Detect which cell encompasses the target text, then output its (X, Y) center coordinate. 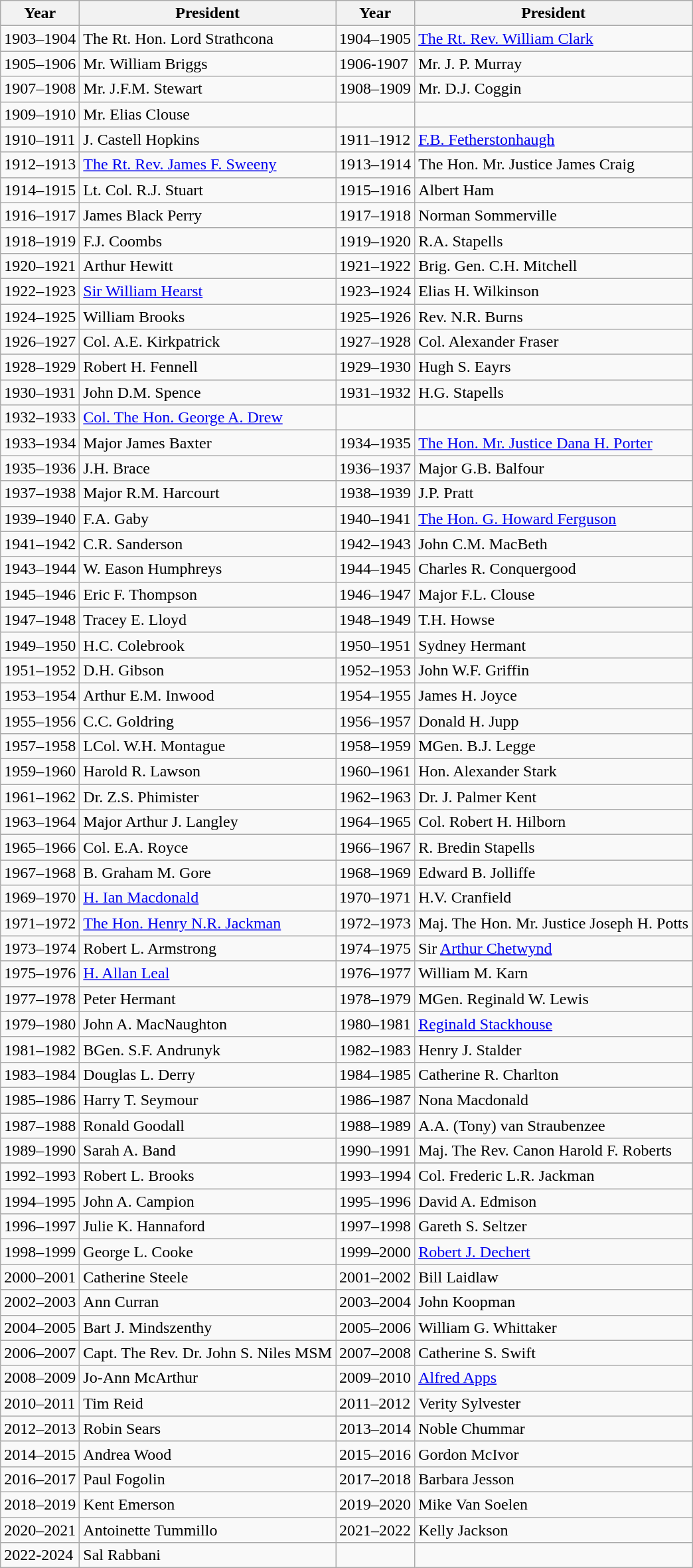
2022-2024 (40, 1555)
1995–1996 (376, 1201)
1904–1905 (376, 39)
W. Eason Humphreys (208, 569)
1990–1991 (376, 1151)
1957–1958 (40, 746)
R. Bredin Stapells (554, 847)
1940–1941 (376, 519)
1918–1919 (40, 240)
1907–1908 (40, 89)
Major F.L. Clouse (554, 594)
1984–1985 (376, 1075)
1956–1957 (376, 721)
1928–1929 (40, 367)
1934–1935 (376, 443)
1983–1984 (40, 1075)
Maj. The Hon. Mr. Justice Joseph H. Potts (554, 923)
Nona Macdonald (554, 1100)
1943–1944 (40, 569)
The Hon. Henry N.R. Jackman (208, 923)
1989–1990 (40, 1151)
2012–2013 (40, 1429)
1936–1937 (376, 468)
The Hon. G. Howard Ferguson (554, 519)
George L. Cooke (208, 1252)
John W.F. Griffin (554, 670)
Lt. Col. R.J. Stuart (208, 190)
1951–1952 (40, 670)
John A. Campion (208, 1201)
Julie K. Hannaford (208, 1227)
1993–1994 (376, 1176)
The Hon. Mr. Justice James Craig (554, 165)
Mr. D.J. Coggin (554, 89)
1975–1976 (40, 974)
2016–2017 (40, 1479)
The Rt. Hon. Lord Strathcona (208, 39)
1968–1969 (376, 873)
Dr. J. Palmer Kent (554, 797)
Harry T. Seymour (208, 1100)
1971–1972 (40, 923)
2020–2021 (40, 1529)
1942–1943 (376, 544)
David A. Edmison (554, 1201)
Bart J. Mindszenthy (208, 1328)
1941–1942 (40, 544)
2003–2004 (376, 1302)
John A. MacNaughton (208, 1024)
1972–1973 (376, 923)
C.C. Goldring (208, 721)
Mr. J. P. Murray (554, 64)
Capt. The Rev. Dr. John S. Niles MSM (208, 1353)
Sir Arthur Chetwynd (554, 948)
Robert J. Dechert (554, 1252)
1965–1966 (40, 847)
1979–1980 (40, 1024)
1905–1906 (40, 64)
1992–1993 (40, 1176)
1958–1959 (376, 746)
H.G. Stapells (554, 392)
Alfred Apps (554, 1378)
1933–1934 (40, 443)
1917–1918 (376, 215)
1969–1970 (40, 898)
A.A. (Tony) van Straubenzee (554, 1126)
Arthur Hewitt (208, 266)
Eric F. Thompson (208, 594)
2021–2022 (376, 1529)
Mr. J.F.M. Stewart (208, 89)
Sal Rabbani (208, 1555)
1923–1924 (376, 291)
Sir William Hearst (208, 291)
Douglas L. Derry (208, 1075)
1987–1988 (40, 1126)
1959–1960 (40, 772)
William M. Karn (554, 974)
Ann Curran (208, 1302)
Gordon McIvor (554, 1454)
1944–1945 (376, 569)
2000–2001 (40, 1277)
J.H. Brace (208, 468)
Mr. William Briggs (208, 64)
Col. A.E. Kirkpatrick (208, 342)
The Hon. Mr. Justice Dana H. Porter (554, 443)
2013–2014 (376, 1429)
2018–2019 (40, 1504)
2005–2006 (376, 1328)
H. Ian Macdonald (208, 898)
1931–1932 (376, 392)
1910–1911 (40, 139)
Sarah A. Band (208, 1151)
1916–1917 (40, 215)
1961–1962 (40, 797)
1939–1940 (40, 519)
Hugh S. Eayrs (554, 367)
1903–1904 (40, 39)
1914–1915 (40, 190)
Catherine S. Swift (554, 1353)
H. Allan Leal (208, 974)
Kent Emerson (208, 1504)
The Rt. Rev. William Clark (554, 39)
2015–2016 (376, 1454)
Peter Hermant (208, 999)
2019–2020 (376, 1504)
Robert H. Fennell (208, 367)
James H. Joyce (554, 695)
Mike Van Soelen (554, 1504)
Col. Frederic L.R. Jackman (554, 1176)
Tracey E. Lloyd (208, 620)
MGen. Reginald W. Lewis (554, 999)
Major R.M. Harcourt (208, 493)
Jo-Ann McArthur (208, 1378)
1938–1939 (376, 493)
1909–1910 (40, 114)
1930–1931 (40, 392)
1999–2000 (376, 1252)
1906-1907 (376, 64)
Maj. The Rev. Canon Harold F. Roberts (554, 1151)
1924–1925 (40, 317)
Robert L. Armstrong (208, 948)
Major Arthur J. Langley (208, 822)
2001–2002 (376, 1277)
1947–1948 (40, 620)
1986–1987 (376, 1100)
Brig. Gen. C.H. Mitchell (554, 266)
1994–1995 (40, 1201)
Harold R. Lawson (208, 772)
Donald H. Jupp (554, 721)
1976–1977 (376, 974)
The Rt. Rev. James F. Sweeny (208, 165)
J.P. Pratt (554, 493)
Barbara Jesson (554, 1479)
MGen. B.J. Legge (554, 746)
F.B. Fetherstonhaugh (554, 139)
1981–1982 (40, 1049)
1946–1947 (376, 594)
2014–2015 (40, 1454)
Hon. Alexander Stark (554, 772)
Robin Sears (208, 1429)
Dr. Z.S. Phimister (208, 797)
Catherine R. Charlton (554, 1075)
1949–1950 (40, 645)
Andrea Wood (208, 1454)
R.A. Stapells (554, 240)
1912–1913 (40, 165)
1932–1933 (40, 418)
1908–1909 (376, 89)
2004–2005 (40, 1328)
D.H. Gibson (208, 670)
1954–1955 (376, 695)
1970–1971 (376, 898)
1929–1930 (376, 367)
2017–2018 (376, 1479)
Major James Baxter (208, 443)
Charles R. Conquergood (554, 569)
John C.M. MacBeth (554, 544)
William G. Whittaker (554, 1328)
2008–2009 (40, 1378)
1937–1938 (40, 493)
Col. E.A. Royce (208, 847)
Col. Robert H. Hilborn (554, 822)
1911–1912 (376, 139)
C.R. Sanderson (208, 544)
1922–1923 (40, 291)
1952–1953 (376, 670)
1980–1981 (376, 1024)
1920–1921 (40, 266)
Gareth S. Seltzer (554, 1227)
1978–1979 (376, 999)
Bill Laidlaw (554, 1277)
1921–1922 (376, 266)
1962–1963 (376, 797)
LCol. W.H. Montague (208, 746)
Albert Ham (554, 190)
1953–1954 (40, 695)
H.V. Cranfield (554, 898)
Verity Sylvester (554, 1403)
Catherine Steele (208, 1277)
Elias H. Wilkinson (554, 291)
Mr. Elias Clouse (208, 114)
H.C. Colebrook (208, 645)
Antoinette Tummillo (208, 1529)
F.A. Gaby (208, 519)
BGen. S.F. Andrunyk (208, 1049)
Major G.B. Balfour (554, 468)
1948–1949 (376, 620)
1977–1978 (40, 999)
1915–1916 (376, 190)
John Koopman (554, 1302)
1925–1926 (376, 317)
2010–2011 (40, 1403)
William Brooks (208, 317)
1913–1914 (376, 165)
1974–1975 (376, 948)
Henry J. Stalder (554, 1049)
Sydney Hermant (554, 645)
Paul Fogolin (208, 1479)
T.H. Howse (554, 620)
1964–1965 (376, 822)
1919–1920 (376, 240)
1926–1927 (40, 342)
1955–1956 (40, 721)
1997–1998 (376, 1227)
1935–1936 (40, 468)
Arthur E.M. Inwood (208, 695)
Ronald Goodall (208, 1126)
2006–2007 (40, 1353)
1945–1946 (40, 594)
J. Castell Hopkins (208, 139)
1960–1961 (376, 772)
Rev. N.R. Burns (554, 317)
1927–1928 (376, 342)
F.J. Coombs (208, 240)
Tim Reid (208, 1403)
B. Graham M. Gore (208, 873)
2009–2010 (376, 1378)
Robert L. Brooks (208, 1176)
2002–2003 (40, 1302)
1998–1999 (40, 1252)
2011–2012 (376, 1403)
1973–1974 (40, 948)
1985–1986 (40, 1100)
Reginald Stackhouse (554, 1024)
Norman Sommerville (554, 215)
Kelly Jackson (554, 1529)
Col. The Hon. George A. Drew (208, 418)
2007–2008 (376, 1353)
1950–1951 (376, 645)
Edward B. Jolliffe (554, 873)
Noble Chummar (554, 1429)
1996–1997 (40, 1227)
Col. Alexander Fraser (554, 342)
John D.M. Spence (208, 392)
1966–1967 (376, 847)
1988–1989 (376, 1126)
1967–1968 (40, 873)
James Black Perry (208, 215)
1963–1964 (40, 822)
1982–1983 (376, 1049)
